For the text-containing cell, return its midpoint in (x, y) coordinate format. 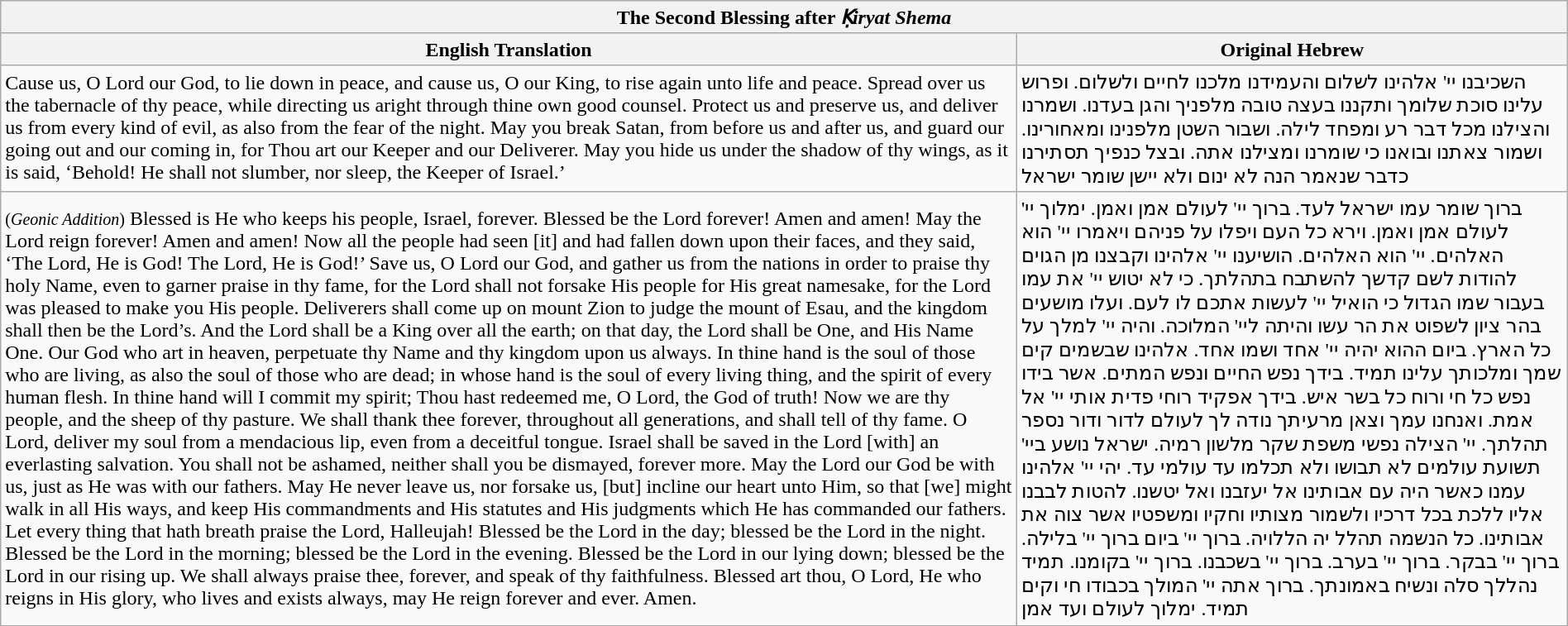
The Second Blessing after Ḳiryat Shema (784, 17)
English Translation (509, 49)
Original Hebrew (1292, 49)
